Detect which cell encompasses the target text, then output its [x, y] center coordinate. 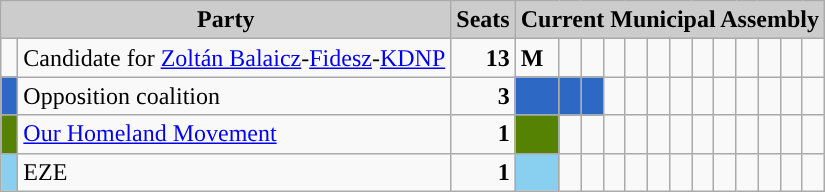
Our Homeland Movement [234, 134]
Current Municipal Assembly [670, 20]
Candidate for Zoltán Balaicz-Fidesz-KDNP [234, 58]
3 [483, 96]
EZE [234, 172]
Party [226, 20]
Opposition coalition [234, 96]
13 [483, 58]
Seats [483, 20]
M [537, 58]
